From the cell containing the given text, extract its center point as [x, y] coordinate. 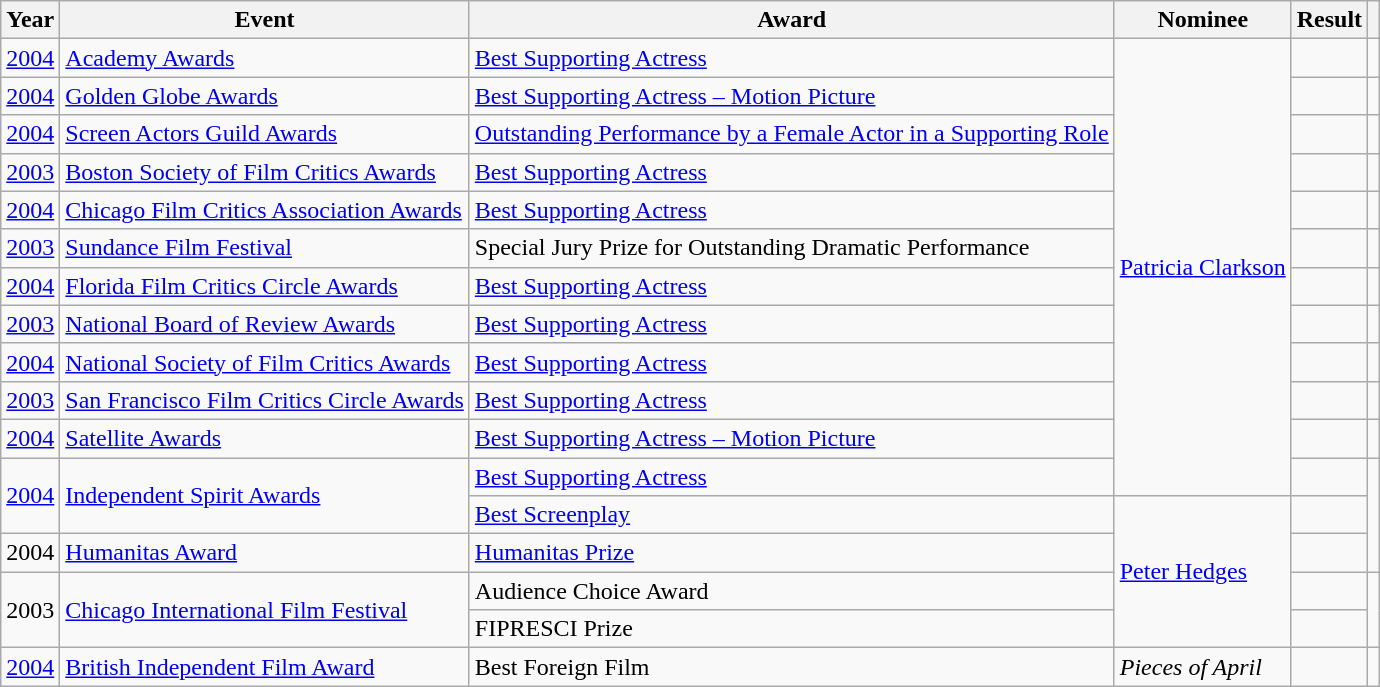
Chicago Film Critics Association Awards [264, 210]
Result [1329, 20]
San Francisco Film Critics Circle Awards [264, 400]
Outstanding Performance by a Female Actor in a Supporting Role [792, 134]
Boston Society of Film Critics Awards [264, 172]
National Society of Film Critics Awards [264, 362]
Florida Film Critics Circle Awards [264, 286]
Patricia Clarkson [1202, 268]
Golden Globe Awards [264, 96]
Best Foreign Film [792, 667]
British Independent Film Award [264, 667]
Pieces of April [1202, 667]
Peter Hedges [1202, 572]
Sundance Film Festival [264, 248]
Academy Awards [264, 58]
Award [792, 20]
Independent Spirit Awards [264, 496]
Special Jury Prize for Outstanding Dramatic Performance [792, 248]
Satellite Awards [264, 438]
Screen Actors Guild Awards [264, 134]
Humanitas Award [264, 553]
Best Screenplay [792, 515]
Event [264, 20]
FIPRESCI Prize [792, 629]
Humanitas Prize [792, 553]
Audience Choice Award [792, 591]
National Board of Review Awards [264, 324]
Year [30, 20]
Chicago International Film Festival [264, 610]
Nominee [1202, 20]
